Detect which cell encompasses the target text, then output its (x, y) center coordinate. 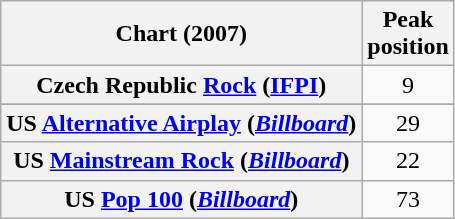
Czech Republic Rock (IFPI) (182, 85)
US Mainstream Rock (Billboard) (182, 161)
US Alternative Airplay (Billboard) (182, 123)
73 (408, 199)
9 (408, 85)
29 (408, 123)
Peakposition (408, 34)
US Pop 100 (Billboard) (182, 199)
Chart (2007) (182, 34)
22 (408, 161)
